Identify which cell holds the provided text, then report its (X, Y) central coordinate. 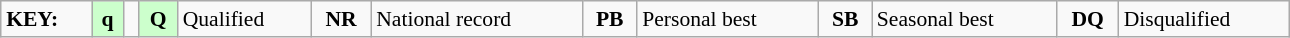
NR (341, 19)
SB (846, 19)
Disqualified (1204, 19)
KEY: (46, 19)
PB (610, 19)
DQ (1088, 19)
National record (476, 19)
Personal best (728, 19)
Qualified (244, 19)
Seasonal best (964, 19)
q (108, 19)
Q (158, 19)
